Locate the cell with the specified text and output its [X, Y] center coordinate. 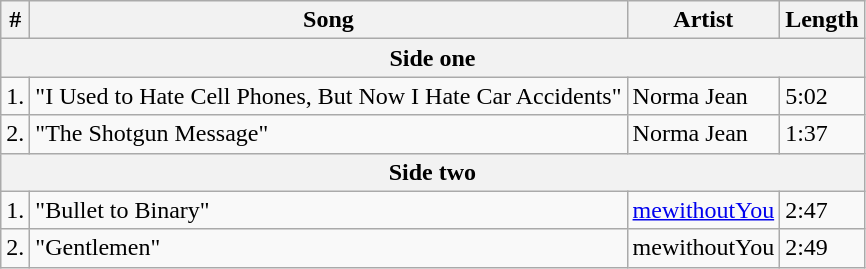
"The Shotgun Message" [328, 134]
Side one [432, 58]
Side two [432, 172]
"Bullet to Binary" [328, 210]
Song [328, 20]
# [16, 20]
"Gentlemen" [328, 248]
Artist [704, 20]
Length [822, 20]
"I Used to Hate Cell Phones, But Now I Hate Car Accidents" [328, 96]
5:02 [822, 96]
2:49 [822, 248]
1:37 [822, 134]
2:47 [822, 210]
